Determine the [x, y] coordinate at the center of the cell enclosing the given text.  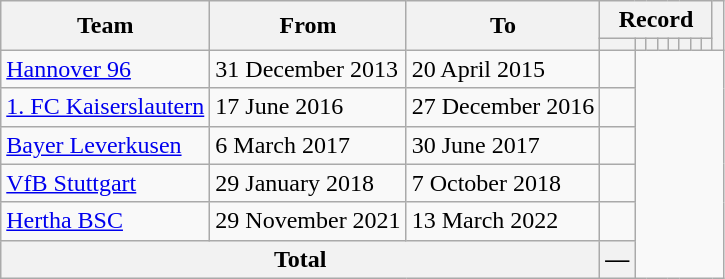
7 October 2018 [503, 183]
6 March 2017 [308, 145]
29 November 2021 [308, 221]
30 June 2017 [503, 145]
29 January 2018 [308, 183]
31 December 2013 [308, 69]
Total [300, 259]
From [308, 26]
Team [106, 26]
Record [656, 20]
— [618, 259]
1. FC Kaiserslautern [106, 107]
17 June 2016 [308, 107]
13 March 2022 [503, 221]
20 April 2015 [503, 69]
Bayer Leverkusen [106, 145]
Hannover 96 [106, 69]
To [503, 26]
Hertha BSC [106, 221]
VfB Stuttgart [106, 183]
27 December 2016 [503, 107]
